Locate the cell with the specified text and output its [x, y] center coordinate. 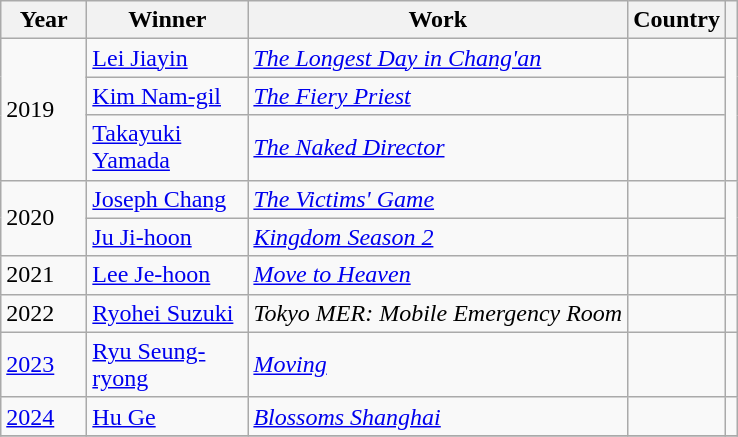
Hu Ge [168, 416]
2022 [44, 313]
Year [44, 20]
Joseph Chang [168, 199]
Lee Je-hoon [168, 275]
Move to Heaven [438, 275]
Ju Ji-hoon [168, 237]
2021 [44, 275]
Ryohei Suzuki [168, 313]
Blossoms Shanghai [438, 416]
Winner [168, 20]
Lei Jiayin [168, 58]
Tokyo MER: Mobile Emergency Room [438, 313]
Country [677, 20]
Kingdom Season 2 [438, 237]
Kim Nam-gil [168, 96]
2023 [44, 364]
The Naked Director [438, 148]
2020 [44, 218]
The Victims' Game [438, 199]
Moving [438, 364]
2024 [44, 416]
The Longest Day in Chang'an [438, 58]
Ryu Seung-ryong [168, 364]
2019 [44, 110]
Work [438, 20]
The Fiery Priest [438, 96]
Takayuki Yamada [168, 148]
